Output the (x, y) coordinate of the center of the cell containing the given text.  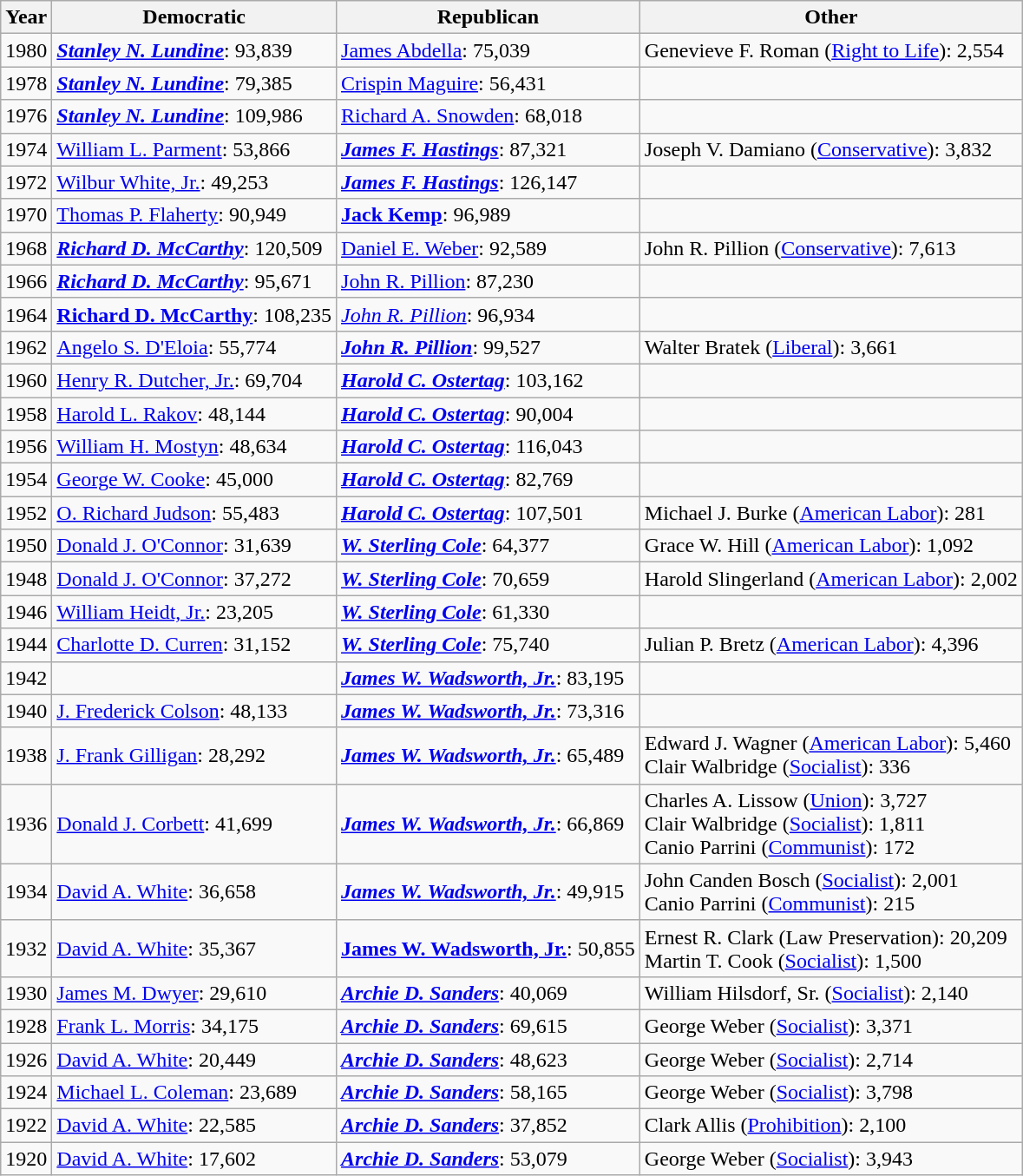
1944 (26, 645)
Republican (489, 17)
1952 (26, 513)
Jack Kemp: 96,989 (489, 215)
George Weber (Socialist): 3,371 (831, 1026)
1934 (26, 892)
Richard D. McCarthy: 95,671 (194, 281)
Harold C. Ostertag: 116,043 (489, 447)
James F. Hastings: 87,321 (489, 149)
Harold L. Rakov: 48,144 (194, 414)
George Weber (Socialist): 3,798 (831, 1093)
James Abdella: 75,039 (489, 50)
Ernest R. Clark (Law Preservation): 20,209Martin T. Cook (Socialist): 1,500 (831, 948)
George Weber (Socialist): 2,714 (831, 1060)
1964 (26, 314)
1924 (26, 1093)
Archie D. Sanders: 40,069 (489, 993)
1922 (26, 1126)
James W. Wadsworth, Jr.: 49,915 (489, 892)
Archie D. Sanders: 37,852 (489, 1126)
David A. White: 36,658 (194, 892)
James W. Wadsworth, Jr.: 83,195 (489, 678)
Charlotte D. Curren: 31,152 (194, 645)
Harold C. Ostertag: 90,004 (489, 414)
James W. Wadsworth, Jr.: 65,489 (489, 755)
1966 (26, 281)
J. Frank Gilligan: 28,292 (194, 755)
1958 (26, 414)
Frank L. Morris: 34,175 (194, 1026)
1932 (26, 948)
Edward J. Wagner (American Labor): 5,460Clair Walbridge (Socialist): 336 (831, 755)
1942 (26, 678)
1940 (26, 711)
David A. White: 22,585 (194, 1126)
James M. Dwyer: 29,610 (194, 993)
1956 (26, 447)
James W. Wadsworth, Jr.: 66,869 (489, 824)
Henry R. Dutcher, Jr.: 69,704 (194, 380)
1936 (26, 824)
1970 (26, 215)
John R. Pillion: 87,230 (489, 281)
Grace W. Hill (American Labor): 1,092 (831, 546)
William L. Parment: 53,866 (194, 149)
Clark Allis (Prohibition): 2,100 (831, 1126)
Donald J. O'Connor: 31,639 (194, 546)
1974 (26, 149)
1954 (26, 480)
Michael J. Burke (American Labor): 281 (831, 513)
1948 (26, 579)
Crispin Maguire: 56,431 (489, 83)
Democratic (194, 17)
George Weber (Socialist): 3,943 (831, 1159)
W. Sterling Cole: 61,330 (489, 612)
1938 (26, 755)
1930 (26, 993)
Other (831, 17)
W. Sterling Cole: 70,659 (489, 579)
Stanley N. Lundine: 109,986 (194, 116)
Archie D. Sanders: 58,165 (489, 1093)
Richard D. McCarthy: 108,235 (194, 314)
Walter Bratek (Liberal): 3,661 (831, 347)
Archie D. Sanders: 53,079 (489, 1159)
1946 (26, 612)
Donald J. O'Connor: 37,272 (194, 579)
Archie D. Sanders: 48,623 (489, 1060)
David A. White: 17,602 (194, 1159)
Richard D. McCarthy: 120,509 (194, 248)
1968 (26, 248)
1962 (26, 347)
John R. Pillion: 99,527 (489, 347)
1950 (26, 546)
J. Frederick Colson: 48,133 (194, 711)
1920 (26, 1159)
Joseph V. Damiano (Conservative): 3,832 (831, 149)
W. Sterling Cole: 75,740 (489, 645)
1972 (26, 182)
Archie D. Sanders: 69,615 (489, 1026)
John R. Pillion (Conservative): 7,613 (831, 248)
Year (26, 17)
Thomas P. Flaherty: 90,949 (194, 215)
William H. Mostyn: 48,634 (194, 447)
Charles A. Lissow (Union): 3,727Clair Walbridge (Socialist): 1,811Canio Parrini (Communist): 172 (831, 824)
1980 (26, 50)
1960 (26, 380)
W. Sterling Cole: 64,377 (489, 546)
James W. Wadsworth, Jr.: 50,855 (489, 948)
Harold C. Ostertag: 103,162 (489, 380)
Stanley N. Lundine: 79,385 (194, 83)
John R. Pillion: 96,934 (489, 314)
Wilbur White, Jr.: 49,253 (194, 182)
David A. White: 35,367 (194, 948)
Michael L. Coleman: 23,689 (194, 1093)
William Heidt, Jr.: 23,205 (194, 612)
Stanley N. Lundine: 93,839 (194, 50)
Angelo S. D'Eloia: 55,774 (194, 347)
O. Richard Judson: 55,483 (194, 513)
Richard A. Snowden: 68,018 (489, 116)
1976 (26, 116)
Harold C. Ostertag: 107,501 (489, 513)
William Hilsdorf, Sr. (Socialist): 2,140 (831, 993)
Harold Slingerland (American Labor): 2,002 (831, 579)
James W. Wadsworth, Jr.: 73,316 (489, 711)
1928 (26, 1026)
Genevieve F. Roman (Right to Life): 2,554 (831, 50)
Julian P. Bretz (American Labor): 4,396 (831, 645)
Donald J. Corbett: 41,699 (194, 824)
John Canden Bosch (Socialist): 2,001Canio Parrini (Communist): 215 (831, 892)
1926 (26, 1060)
Daniel E. Weber: 92,589 (489, 248)
1978 (26, 83)
Harold C. Ostertag: 82,769 (489, 480)
George W. Cooke: 45,000 (194, 480)
James F. Hastings: 126,147 (489, 182)
David A. White: 20,449 (194, 1060)
